Identify which cell holds the provided text, then report its (x, y) central coordinate. 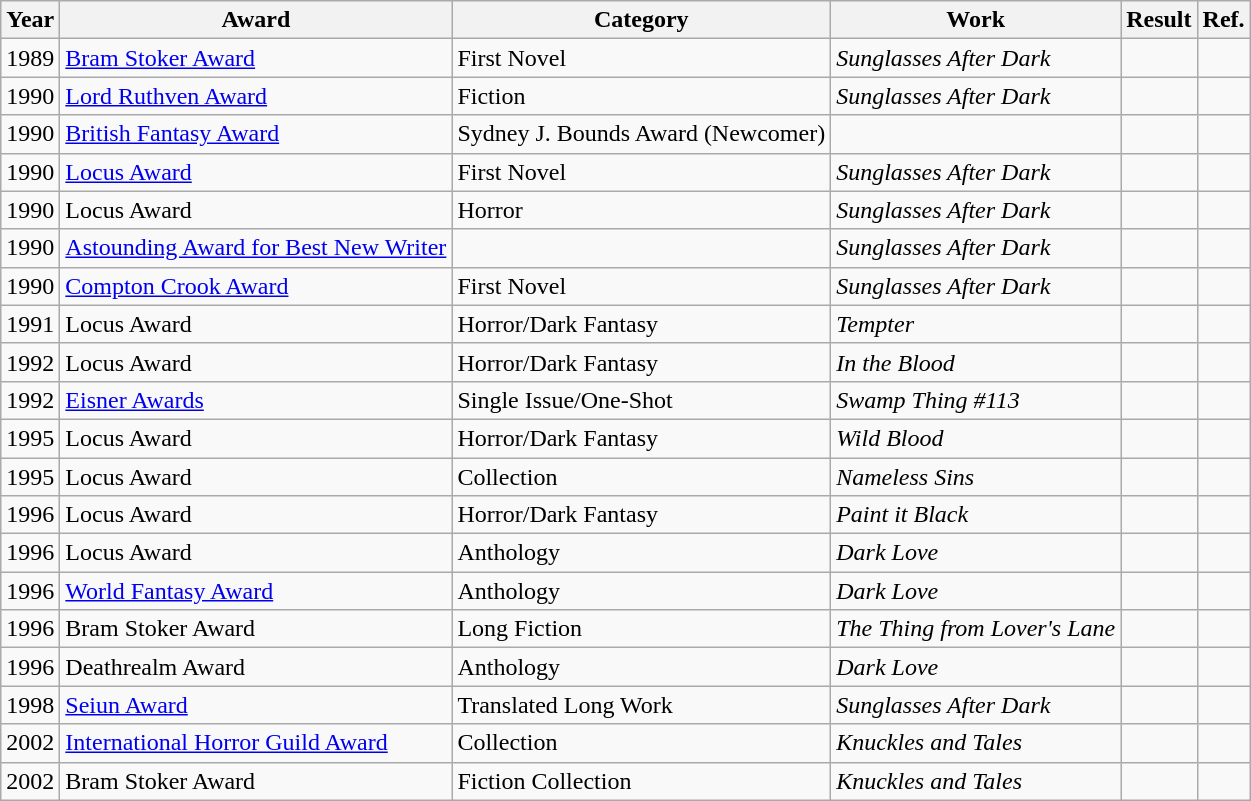
Fiction Collection (642, 781)
Ref. (1224, 20)
1989 (30, 58)
Fiction (642, 96)
Single Issue/One-Shot (642, 400)
Astounding Award for Best New Writer (256, 248)
Swamp Thing #113 (976, 400)
Compton Crook Award (256, 286)
The Thing from Lover's Lane (976, 629)
Wild Blood (976, 438)
Horror (642, 210)
Long Fiction (642, 629)
1991 (30, 324)
1998 (30, 705)
In the Blood (976, 362)
Award (256, 20)
Year (30, 20)
Translated Long Work (642, 705)
Paint it Black (976, 515)
Lord Ruthven Award (256, 96)
Work (976, 20)
Result (1159, 20)
Eisner Awards (256, 400)
International Horror Guild Award (256, 743)
Category (642, 20)
World Fantasy Award (256, 591)
British Fantasy Award (256, 134)
Seiun Award (256, 705)
Sydney J. Bounds Award (Newcomer) (642, 134)
Deathrealm Award (256, 667)
Nameless Sins (976, 477)
Tempter (976, 324)
